For the text-containing cell, return its midpoint in [x, y] coordinate format. 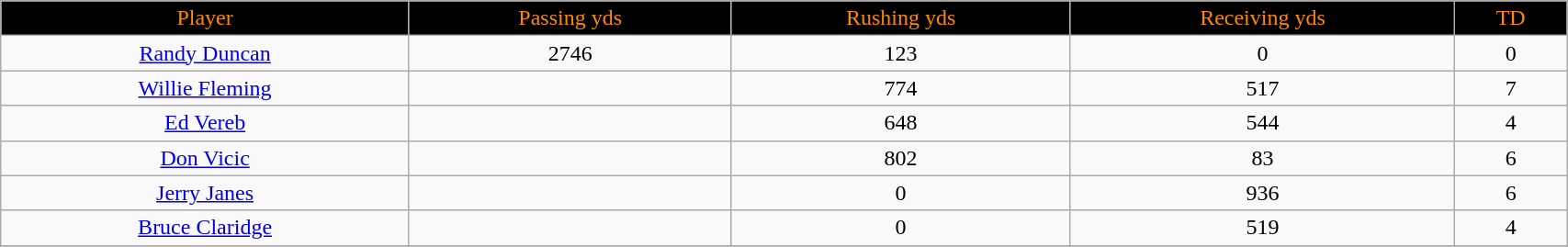
Receiving yds [1262, 18]
Don Vicic [206, 158]
2746 [570, 53]
519 [1262, 228]
Randy Duncan [206, 53]
83 [1262, 158]
Passing yds [570, 18]
Player [206, 18]
TD [1511, 18]
802 [900, 158]
Willie Fleming [206, 88]
Ed Vereb [206, 123]
Rushing yds [900, 18]
Jerry Janes [206, 193]
774 [900, 88]
123 [900, 53]
648 [900, 123]
517 [1262, 88]
544 [1262, 123]
936 [1262, 193]
7 [1511, 88]
Bruce Claridge [206, 228]
